Capture the cell that displays the provided text and extract its [X, Y] central coordinate. 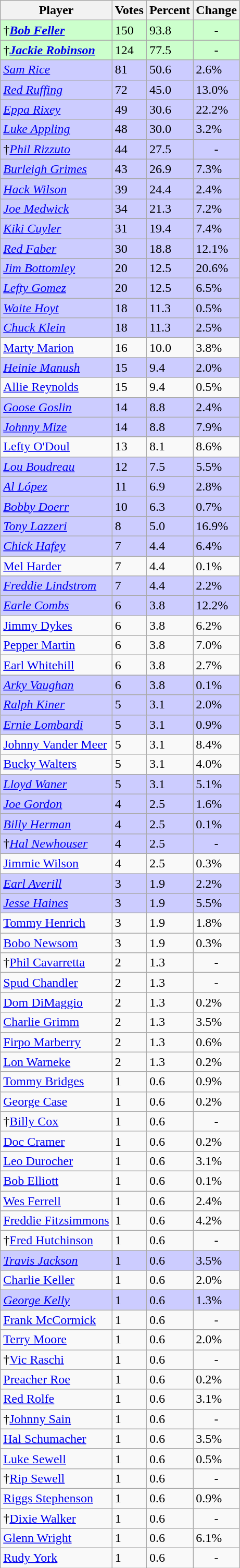
Mel Harder [56, 566]
2.8% [217, 486]
16.9% [217, 526]
Hack Wilson [56, 189]
Freddie Lindstrom [56, 586]
Ralph Kiner [56, 705]
34 [129, 209]
†Dixie Walker [56, 1518]
26.9 [170, 169]
†Hal Newhouser [56, 843]
†Jackie Robinson [56, 50]
Kiki Cuyler [56, 228]
Lefty Gomez [56, 288]
Earl Averill [56, 884]
George Case [56, 1101]
Glenn Wright [56, 1538]
Luke Sewell [56, 1459]
77.5 [170, 50]
Hal Schumacher [56, 1439]
Jimmie Wilson [56, 863]
Eppa Rixey [56, 109]
50.6 [170, 70]
5.1% [217, 784]
Lefty O'Doul [56, 447]
10 [129, 506]
11 [129, 486]
39 [129, 189]
4.0% [217, 764]
Bob Elliott [56, 1181]
1.3% [217, 1300]
†Johnny Sain [56, 1419]
1.8% [217, 923]
Charlie Grimm [56, 1022]
Al López [56, 486]
Billy Herman [56, 824]
Johnny Vander Meer [56, 744]
43 [129, 169]
45.0 [170, 90]
5.0 [170, 526]
Tony Lazzeri [56, 526]
72 [129, 90]
7.4% [217, 228]
124 [129, 50]
2.6% [217, 70]
6.4% [217, 546]
†Fred Hutchinson [56, 1241]
2.5% [217, 328]
Lloyd Waner [56, 784]
Player [56, 10]
Leo Durocher [56, 1161]
Rudy York [56, 1558]
6.2% [217, 626]
Votes [129, 10]
7.2% [217, 209]
3.2% [217, 129]
150 [129, 30]
Tommy Bridges [56, 1082]
6.3 [170, 506]
Red Rolfe [56, 1399]
44 [129, 149]
Firpo Marberry [56, 1042]
Earle Combs [56, 606]
8.1 [170, 447]
49 [129, 109]
Bucky Walters [56, 764]
Waite Hoyt [56, 308]
48 [129, 129]
7.9% [217, 427]
2.7% [217, 665]
31 [129, 228]
13 [129, 447]
†Phil Cavarretta [56, 963]
Dom DiMaggio [56, 1002]
Red Faber [56, 249]
8.4% [217, 744]
†Rip Sewell [56, 1478]
27.5 [170, 149]
7.5 [170, 467]
7.0% [217, 645]
8.6% [217, 447]
30.6 [170, 109]
Bobo Newsom [56, 943]
Terry Moore [56, 1340]
Luke Appling [56, 129]
†Bob Feller [56, 30]
Lou Boudreau [56, 467]
16 [129, 348]
30 [129, 249]
George Kelly [56, 1300]
Jesse Haines [56, 903]
13.0% [217, 90]
20.6% [217, 268]
8 [129, 526]
Jim Bottomley [56, 268]
30.0 [170, 129]
Spud Chandler [56, 983]
Arky Vaughan [56, 685]
Marty Marion [56, 348]
Lon Warneke [56, 1062]
1.6% [217, 804]
Tommy Henrich [56, 923]
Joe Gordon [56, 804]
Joe Medwick [56, 209]
7.3% [217, 169]
Earl Whitehill [56, 665]
Freddie Fitzsimmons [56, 1221]
Pepper Martin [56, 645]
Percent [170, 10]
12.2% [217, 606]
Johnny Mize [56, 427]
6.9 [170, 486]
6.5% [217, 288]
0.7% [217, 506]
Travis Jackson [56, 1260]
12 [129, 467]
4.2% [217, 1221]
Chick Hafey [56, 546]
Allie Reynolds [56, 387]
81 [129, 70]
Goose Goslin [56, 407]
6.1% [217, 1538]
Heinie Manush [56, 367]
†Phil Rizzuto [56, 149]
19.4 [170, 228]
Wes Ferrell [56, 1200]
Preacher Roe [56, 1379]
93.8 [170, 30]
†Billy Cox [56, 1121]
Frank McCormick [56, 1320]
Change [217, 10]
21.3 [170, 209]
Jimmy Dykes [56, 626]
3.8% [217, 348]
Doc Cramer [56, 1141]
22.2% [217, 109]
Charlie Keller [56, 1280]
12.1% [217, 249]
Sam Rice [56, 70]
Bobby Doerr [56, 506]
†Vic Raschi [56, 1359]
Riggs Stephenson [56, 1498]
24.4 [170, 189]
10.0 [170, 348]
Ernie Lombardi [56, 725]
0.6% [217, 1042]
18.8 [170, 249]
Red Ruffing [56, 90]
Chuck Klein [56, 328]
Burleigh Grimes [56, 169]
